Return [X, Y] of the center of cell containing provided text 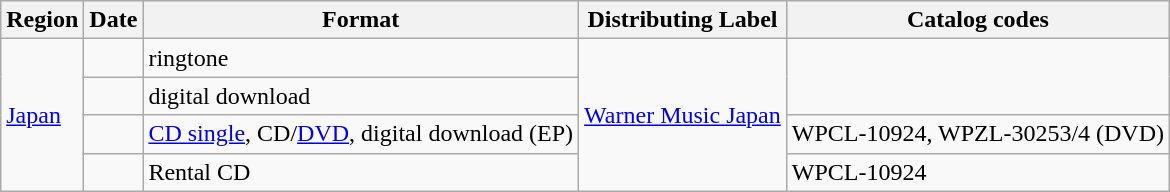
Rental CD [361, 172]
WPCL-10924, WPZL-30253/4 (DVD) [978, 134]
Japan [42, 115]
CD single, CD/DVD, digital download (EP) [361, 134]
Catalog codes [978, 20]
WPCL-10924 [978, 172]
Region [42, 20]
digital download [361, 96]
ringtone [361, 58]
Distributing Label [683, 20]
Date [114, 20]
Format [361, 20]
Warner Music Japan [683, 115]
